For the text-containing cell, return its midpoint in (X, Y) coordinate format. 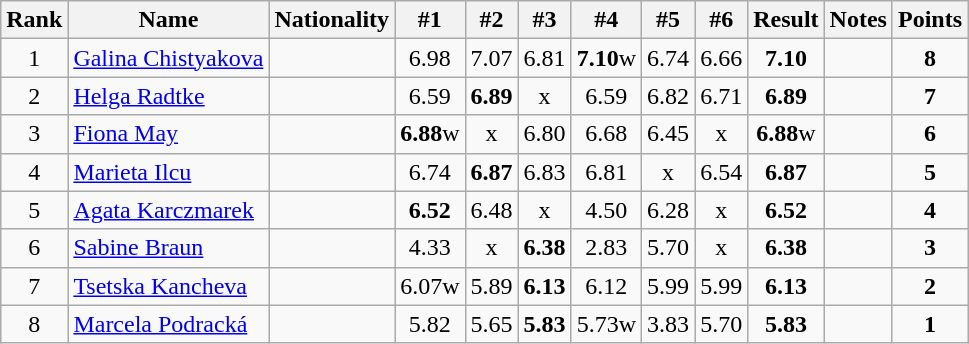
Sabine Braun (168, 248)
6.80 (544, 134)
5.82 (430, 324)
6.45 (668, 134)
Marcela Podracká (168, 324)
Agata Karczmarek (168, 210)
Helga Radtke (168, 96)
6.28 (668, 210)
6.48 (492, 210)
Galina Chistyakova (168, 58)
Points (930, 20)
2.83 (606, 248)
Result (786, 20)
7.10w (606, 58)
6.66 (722, 58)
3.83 (668, 324)
5.65 (492, 324)
#4 (606, 20)
Marieta Ilcu (168, 172)
6.12 (606, 286)
#6 (722, 20)
4.33 (430, 248)
5.89 (492, 286)
6.83 (544, 172)
#2 (492, 20)
Notes (858, 20)
Rank (34, 20)
4.50 (606, 210)
#3 (544, 20)
Nationality (332, 20)
Fiona May (168, 134)
6.71 (722, 96)
7.07 (492, 58)
#5 (668, 20)
6.54 (722, 172)
6.82 (668, 96)
Name (168, 20)
7.10 (786, 58)
6.07w (430, 286)
6.98 (430, 58)
Tsetska Kancheva (168, 286)
#1 (430, 20)
6.68 (606, 134)
5.73w (606, 324)
